Detect which cell encompasses the target text, then output its (x, y) center coordinate. 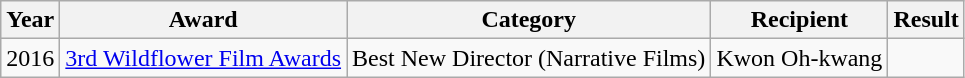
Result (926, 20)
Kwon Oh-kwang (800, 58)
Recipient (800, 20)
Year (30, 20)
Best New Director (Narrative Films) (529, 58)
2016 (30, 58)
3rd Wildflower Film Awards (204, 58)
Category (529, 20)
Award (204, 20)
